Scan for the cell matching the given text and deliver its [x, y] coordinate at center. 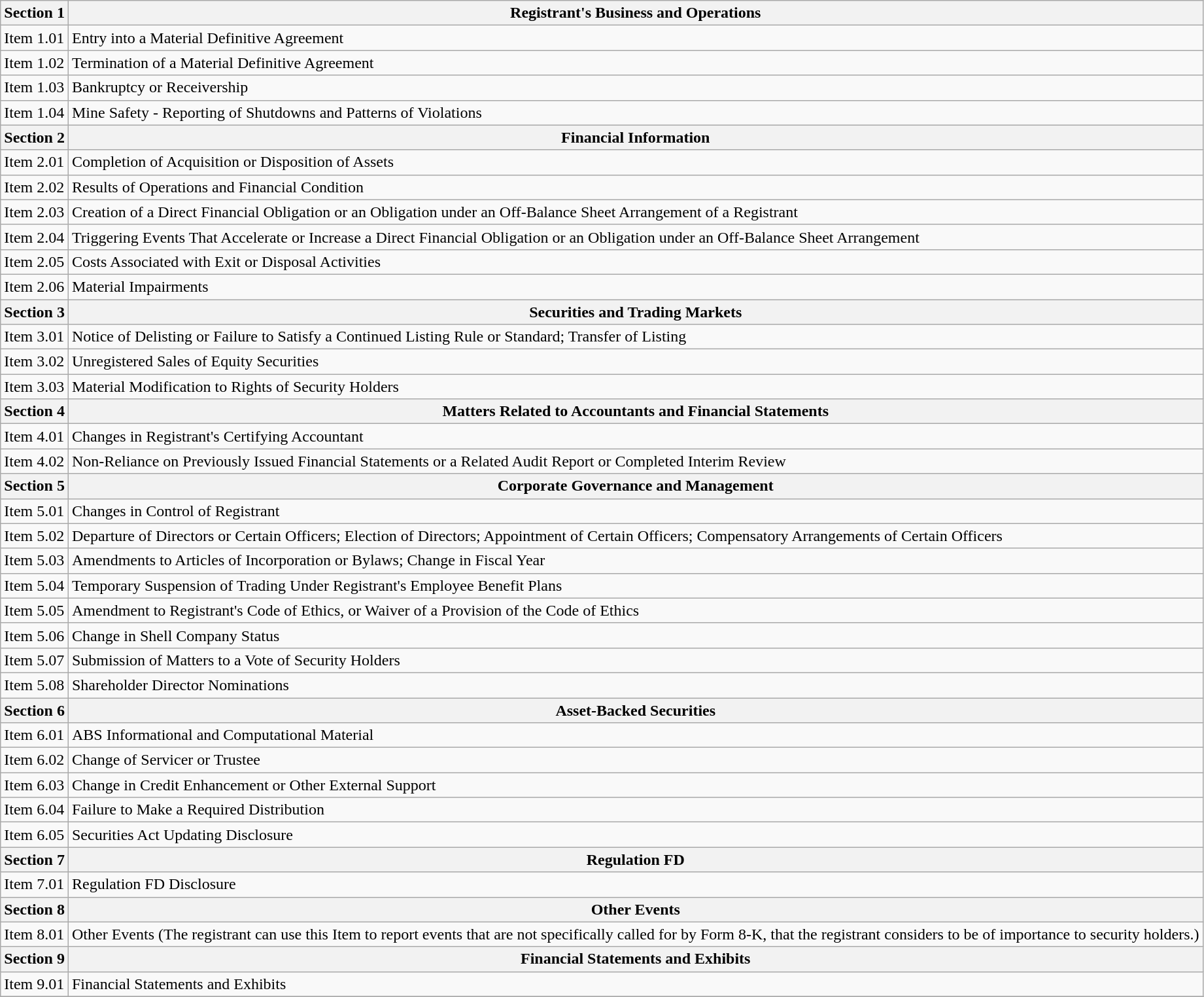
Submission of Matters to a Vote of Security Holders [636, 660]
Non-Reliance on Previously Issued Financial Statements or a Related Audit Report or Completed Interim Review [636, 461]
Item 3.01 [35, 337]
Item 3.02 [35, 362]
Item 1.03 [35, 88]
Item 5.01 [35, 511]
Notice of Delisting or Failure to Satisfy a Continued Listing Rule or Standard; Transfer of Listing [636, 337]
Section 6 [35, 710]
Change in Credit Enhancement or Other External Support [636, 785]
Item 2.03 [35, 212]
Asset-Backed Securities [636, 710]
Item 6.04 [35, 810]
Item 1.02 [35, 63]
Item 1.04 [35, 113]
Item 6.01 [35, 735]
Unregistered Sales of Equity Securities [636, 362]
Securities Act Updating Disclosure [636, 835]
Item 2.06 [35, 287]
Termination of a Material Definitive Agreement [636, 63]
Results of Operations and Financial Condition [636, 187]
Amendment to Registrant's Code of Ethics, or Waiver of a Provision of the Code of Ethics [636, 610]
Material Impairments [636, 287]
Section 5 [35, 486]
Regulation FD [636, 860]
Mine Safety - Reporting of Shutdowns and Patterns of Violations [636, 113]
Other Events [636, 909]
Section 4 [35, 411]
Changes in Control of Registrant [636, 511]
Temporary Suspension of Trading Under Registrant's Employee Benefit Plans [636, 586]
Material Modification to Rights of Security Holders [636, 387]
Section 9 [35, 959]
Entry into a Material Definitive Agreement [636, 38]
Change of Servicer or Trustee [636, 760]
Change in Shell Company Status [636, 635]
Financial Information [636, 137]
Item 2.01 [35, 162]
Item 2.02 [35, 187]
Shareholder Director Nominations [636, 685]
Item 3.03 [35, 387]
Section 3 [35, 312]
Item 5.04 [35, 586]
Section 1 [35, 13]
ABS Informational and Computational Material [636, 735]
Corporate Governance and Management [636, 486]
Creation of a Direct Financial Obligation or an Obligation under an Off-Balance Sheet Arrangement of a Registrant [636, 212]
Registrant's Business and Operations [636, 13]
Item 5.07 [35, 660]
Item 4.02 [35, 461]
Changes in Registrant's Certifying Accountant [636, 436]
Securities and Trading Markets [636, 312]
Section 7 [35, 860]
Costs Associated with Exit or Disposal Activities [636, 262]
Item 6.05 [35, 835]
Amendments to Articles of Incorporation or Bylaws; Change in Fiscal Year [636, 561]
Item 8.01 [35, 934]
Regulation FD Disclosure [636, 884]
Item 5.05 [35, 610]
Item 1.01 [35, 38]
Item 5.08 [35, 685]
Item 2.05 [35, 262]
Failure to Make a Required Distribution [636, 810]
Bankruptcy or Receivership [636, 88]
Item 4.01 [35, 436]
Departure of Directors or Certain Officers; Election of Directors; Appointment of Certain Officers; Compensatory Arrangements of Certain Officers [636, 536]
Item 5.06 [35, 635]
Item 7.01 [35, 884]
Item 5.02 [35, 536]
Item 6.02 [35, 760]
Matters Related to Accountants and Financial Statements [636, 411]
Item 6.03 [35, 785]
Section 2 [35, 137]
Section 8 [35, 909]
Completion of Acquisition or Disposition of Assets [636, 162]
Item 9.01 [35, 984]
Triggering Events That Accelerate or Increase a Direct Financial Obligation or an Obligation under an Off-Balance Sheet Arrangement [636, 237]
Item 2.04 [35, 237]
Item 5.03 [35, 561]
